Return the [X, Y] coordinate for the center point of the cell that contains the specified text.  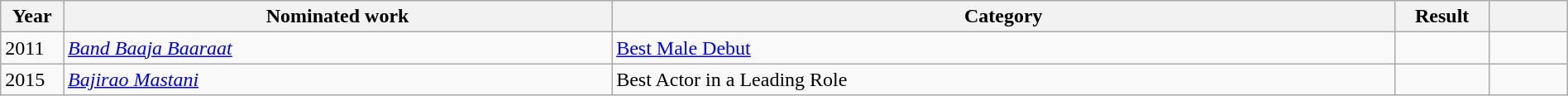
Best Actor in a Leading Role [1004, 79]
Year [32, 17]
2011 [32, 48]
2015 [32, 79]
Bajirao Mastani [337, 79]
Result [1442, 17]
Nominated work [337, 17]
Best Male Debut [1004, 48]
Band Baaja Baaraat [337, 48]
Category [1004, 17]
